Locate the cell with the specified text and output its [X, Y] center coordinate. 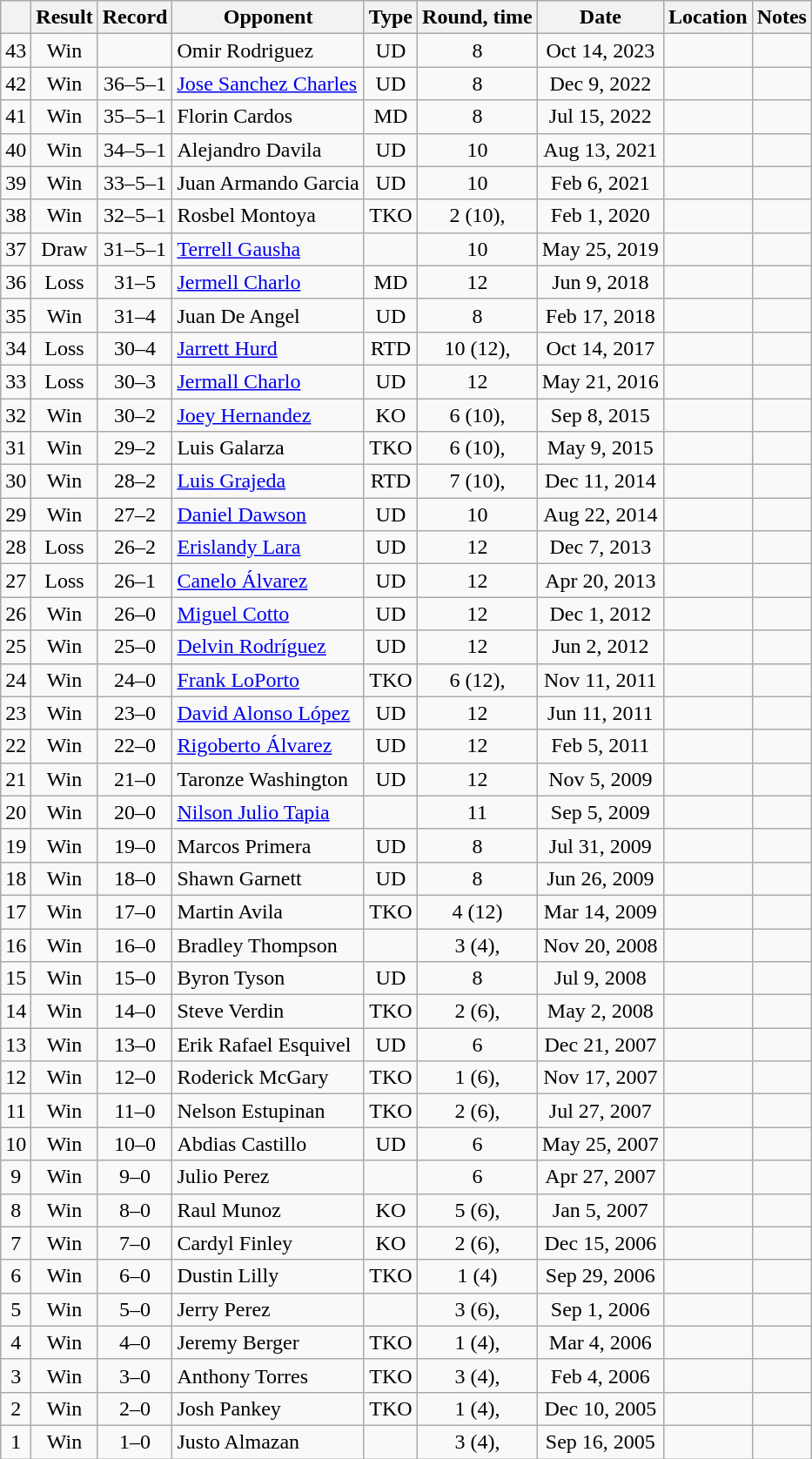
5 [16, 1309]
Rosbel Montoya [268, 216]
Erik Rafael Esquivel [268, 1045]
42 [16, 84]
Shawn Garnett [268, 878]
6 (12), [478, 680]
3 (6), [478, 1309]
Nov 20, 2008 [601, 945]
13–0 [135, 1045]
Nelson Estupinan [268, 1111]
31–4 [135, 315]
Jun 9, 2018 [601, 282]
19 [16, 845]
1 (6), [478, 1078]
27 [16, 581]
4 (12) [478, 911]
May 21, 2016 [601, 381]
Dec 11, 2014 [601, 481]
Anthony Torres [268, 1375]
Dustin Lilly [268, 1276]
34–5–1 [135, 150]
1 [16, 1442]
35–5–1 [135, 117]
15 [16, 978]
Steve Verdin [268, 1012]
31–5 [135, 282]
34 [16, 348]
29 [16, 514]
41 [16, 117]
Jul 15, 2022 [601, 117]
Jun 26, 2009 [601, 878]
Sep 8, 2015 [601, 415]
22–0 [135, 746]
10 (12), [478, 348]
Feb 4, 2006 [601, 1375]
9–0 [135, 1177]
Result [64, 17]
16 [16, 945]
Jun 11, 2011 [601, 713]
5 (6), [478, 1210]
13 [16, 1045]
Jun 2, 2012 [601, 647]
10–0 [135, 1144]
Dec 15, 2006 [601, 1243]
Marcos Primera [268, 845]
Frank LoPorto [268, 680]
Luis Grajeda [268, 481]
Oct 14, 2023 [601, 50]
Notes [782, 17]
Nilson Julio Tapia [268, 812]
6–0 [135, 1276]
Erislandy Lara [268, 548]
Jerry Perez [268, 1309]
May 2, 2008 [601, 1012]
7 (10), [478, 481]
Martin Avila [268, 911]
32 [16, 415]
Nov 11, 2011 [601, 680]
Josh Pankey [268, 1409]
3–0 [135, 1375]
Jeremy Berger [268, 1342]
Nov 5, 2009 [601, 779]
Type [390, 17]
37 [16, 249]
11–0 [135, 1111]
Nov 17, 2007 [601, 1078]
Terrell Gausha [268, 249]
Jul 9, 2008 [601, 978]
18 [16, 878]
21 [16, 779]
30 [16, 481]
39 [16, 183]
36–5–1 [135, 84]
David Alonso López [268, 713]
8–0 [135, 1210]
Aug 22, 2014 [601, 514]
Feb 17, 2018 [601, 315]
Delvin Rodríguez [268, 647]
May 25, 2019 [601, 249]
Feb 1, 2020 [601, 216]
26–2 [135, 548]
29–2 [135, 448]
2 (10), [478, 216]
Sep 5, 2009 [601, 812]
Taronze Washington [268, 779]
Opponent [268, 17]
Mar 14, 2009 [601, 911]
Sep 29, 2006 [601, 1276]
Feb 6, 2021 [601, 183]
May 25, 2007 [601, 1144]
Dec 7, 2013 [601, 548]
25 [16, 647]
14 [16, 1012]
43 [16, 50]
Canelo Álvarez [268, 581]
26–0 [135, 614]
Jermell Charlo [268, 282]
24–0 [135, 680]
Dec 21, 2007 [601, 1045]
18–0 [135, 878]
33–5–1 [135, 183]
Oct 14, 2017 [601, 348]
Jarrett Hurd [268, 348]
19–0 [135, 845]
17 [16, 911]
7 [16, 1243]
26 [16, 614]
Florin Cardos [268, 117]
31 [16, 448]
16–0 [135, 945]
Cardyl Finley [268, 1243]
7–0 [135, 1243]
32–5–1 [135, 216]
Roderick McGary [268, 1078]
12–0 [135, 1078]
4–0 [135, 1342]
Dec 10, 2005 [601, 1409]
24 [16, 680]
Dec 9, 2022 [601, 84]
27–2 [135, 514]
2–0 [135, 1409]
Miguel Cotto [268, 614]
Joey Hernandez [268, 415]
Justo Almazan [268, 1442]
Feb 5, 2011 [601, 746]
36 [16, 282]
21–0 [135, 779]
22 [16, 746]
Abdias Castillo [268, 1144]
Location [708, 17]
33 [16, 381]
Record [135, 17]
Luis Galarza [268, 448]
Daniel Dawson [268, 514]
Raul Munoz [268, 1210]
Date [601, 17]
Julio Perez [268, 1177]
26–1 [135, 581]
Jul 31, 2009 [601, 845]
Jan 5, 2007 [601, 1210]
Byron Tyson [268, 978]
35 [16, 315]
5–0 [135, 1309]
28 [16, 548]
14–0 [135, 1012]
23 [16, 713]
30–3 [135, 381]
Aug 13, 2021 [601, 150]
Juan De Angel [268, 315]
20–0 [135, 812]
Omir Rodriguez [268, 50]
28–2 [135, 481]
Juan Armando Garcia [268, 183]
Apr 20, 2013 [601, 581]
20 [16, 812]
30–4 [135, 348]
15–0 [135, 978]
Dec 1, 2012 [601, 614]
Mar 4, 2006 [601, 1342]
38 [16, 216]
40 [16, 150]
1 (4) [478, 1276]
23–0 [135, 713]
2 [16, 1409]
Apr 27, 2007 [601, 1177]
Alejandro Davila [268, 150]
17–0 [135, 911]
4 [16, 1342]
Sep 16, 2005 [601, 1442]
Rigoberto Álvarez [268, 746]
9 [16, 1177]
Draw [64, 249]
1–0 [135, 1442]
Jermall Charlo [268, 381]
3 [16, 1375]
Round, time [478, 17]
May 9, 2015 [601, 448]
31–5–1 [135, 249]
30–2 [135, 415]
Jul 27, 2007 [601, 1111]
Jose Sanchez Charles [268, 84]
Bradley Thompson [268, 945]
Sep 1, 2006 [601, 1309]
25–0 [135, 647]
